Output the [X, Y] coordinate of the center of the cell containing the given text.  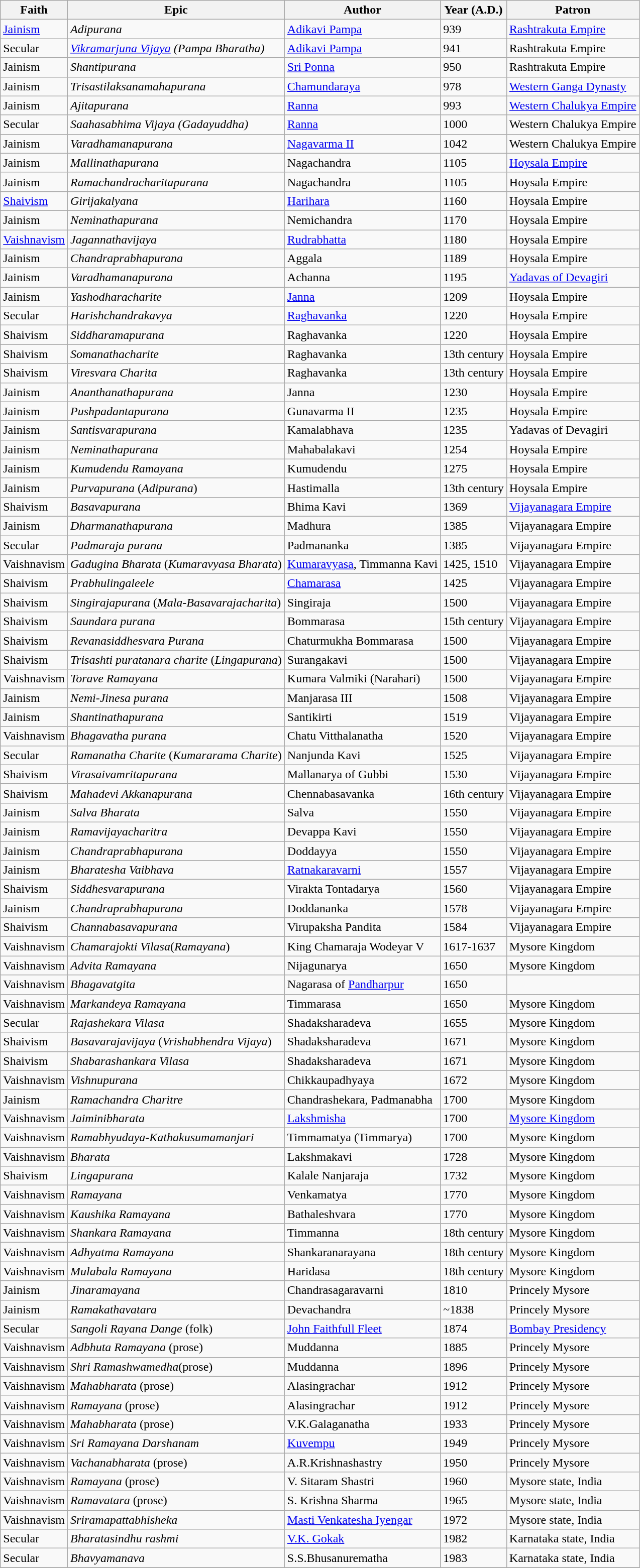
Year (A.D.) [474, 10]
Shri Ramashwamedha(prose) [176, 1367]
Kaushika Ramayana [176, 1214]
Pushpadantapurana [176, 411]
Dharmanathapurana [176, 526]
Lakshmakavi [362, 1156]
Vikramarjuna Vijaya (Pampa Bharatha) [176, 48]
1230 [474, 392]
Shankara Ramayana [176, 1233]
1885 [474, 1348]
Chatu Vitthalanatha [362, 736]
Siddhesvarapurana [176, 889]
1896 [474, 1367]
Trisashti puratanara charite (Lingapurana) [176, 660]
Ananthanathapurana [176, 392]
Kuvempu [362, 1443]
Achanna [362, 278]
Rajashekara Vilasa [176, 1023]
Faith [34, 10]
1617-1637 [474, 946]
1960 [474, 1482]
Markandeya Ramayana [176, 1004]
1519 [474, 717]
~1838 [474, 1309]
Mallanarya of Gubbi [362, 774]
Virakta Tontadarya [362, 889]
Purvapurana (Adipurana) [176, 488]
1170 [474, 220]
Kumara Valmiki (Narahari) [362, 679]
Sangoli Rayana Dange (folk) [176, 1329]
993 [474, 105]
Padmaraja purana [176, 545]
1983 [474, 1558]
Madhura [362, 526]
Nanjunda Kavi [362, 755]
Doddayya [362, 851]
Hastimalla [362, 488]
1672 [474, 1080]
S. Krishna Sharma [362, 1501]
Ramachandracharitapurana [176, 182]
Bhagavatgita [176, 985]
Siddharamapurana [176, 335]
Basavapurana [176, 507]
1557 [474, 870]
Viresvara Charita [176, 373]
1578 [474, 908]
Mahabalakavi [362, 449]
Channabasavapurana [176, 927]
Aggala [362, 259]
Bharatasindhu rashmi [176, 1539]
Sri Ramayana Darshanam [176, 1443]
Nagavarma II [362, 144]
Trisastilaksanamahapurana [176, 86]
950 [474, 67]
Devachandra [362, 1309]
Santikirti [362, 717]
John Faithfull Fleet [362, 1329]
Somanathacharite [176, 354]
Epic [176, 10]
1160 [474, 201]
Bommarasa [362, 622]
Kumudendu [362, 468]
1972 [474, 1520]
1195 [474, 278]
Shantinathapurana [176, 717]
Doddananka [362, 908]
Santisvarapurana [176, 430]
1949 [474, 1443]
Ramavijayacharitra [176, 831]
Mallinathapurana [176, 163]
Girijakalyana [176, 201]
Virupaksha Pandita [362, 927]
Devappa Kavi [362, 831]
1425, 1510 [474, 564]
Western Ganga Dynasty [573, 86]
Nemi-Jinesa purana [176, 698]
Bhagavatha purana [176, 736]
Harishchandrakavya [176, 316]
1655 [474, 1023]
Adbhuta Ramayana (prose) [176, 1348]
Masti Venkatesha Iyengar [362, 1520]
Chamarasa [362, 583]
Chandrashekara, Padmanabha [362, 1099]
Kamalabhava [362, 430]
Ramanatha Charite (Kumararama Charite) [176, 755]
978 [474, 86]
Kumaravyasa, Timmanna Kavi [362, 564]
Gadugina Bharata (Kumaravyasa Bharata) [176, 564]
Ramachandra Charitre [176, 1099]
Lakshmisha [362, 1118]
Bhavyamanava [176, 1558]
1275 [474, 468]
V. Sitaram Shastri [362, 1482]
Salva Bharata [176, 812]
Prabhulingaleele [176, 583]
Advita Ramayana [176, 966]
16th century [474, 793]
Chaturmukha Bommarasa [362, 641]
Virasaivamritapurana [176, 774]
Shantipurana [176, 67]
Padmananka [362, 545]
1530 [474, 774]
1810 [474, 1290]
1584 [474, 927]
Mahadevi Akkanapurana [176, 793]
Kumudendu Ramayana [176, 468]
1189 [474, 259]
1425 [474, 583]
Venkamatya [362, 1195]
Kalale Nanjaraja [362, 1176]
Nijagunarya [362, 966]
Jinaramayana [176, 1290]
Nagarasa of Pandharpur [362, 985]
Vishnupurana [176, 1080]
Surangakavi [362, 660]
1982 [474, 1539]
S.S.Bhusanurematha [362, 1558]
1732 [474, 1176]
Harihara [362, 201]
V.K. Gokak [362, 1539]
1209 [474, 297]
Adhyatma Ramayana [176, 1252]
Saahasabhima Vijaya (Gadayuddha) [176, 125]
Patron [573, 10]
Saundara purana [176, 622]
1933 [474, 1424]
Shankaranarayana [362, 1252]
1965 [474, 1501]
Nemichandra [362, 220]
Rudrabhatta [362, 239]
Chamundaraya [362, 86]
1525 [474, 755]
Ramavatara (prose) [176, 1501]
Adipurana [176, 29]
Manjarasa III [362, 698]
1950 [474, 1463]
Mulabala Ramayana [176, 1271]
1180 [474, 239]
1508 [474, 698]
Chamarajokti Vilasa(Ramayana) [176, 946]
King Chamaraja Wodeyar V [362, 946]
1560 [474, 889]
V.K.Galaganatha [362, 1424]
Ajitapurana [176, 105]
1042 [474, 144]
Sri Ponna [362, 67]
1000 [474, 125]
Bharata [176, 1156]
Chandrasagaravarni [362, 1290]
Bharatesha Vaibhava [176, 870]
Bhima Kavi [362, 507]
Singirajapurana (Mala-Basavarajacharita) [176, 602]
Bombay Presidency [573, 1329]
Ramabhyudaya-Kathakusumamanjari [176, 1137]
Lingapurana [176, 1176]
1874 [474, 1329]
Haridasa [362, 1271]
Gunavarma II [362, 411]
Singiraja [362, 602]
Timmamatya (Timmarya) [362, 1137]
Timmanna [362, 1233]
Ramakathavatara [176, 1309]
Torave Ramayana [176, 679]
1520 [474, 736]
15th century [474, 622]
Jagannathavijaya [176, 239]
Ratnakaravarni [362, 870]
1728 [474, 1156]
941 [474, 48]
Timmarasa [362, 1004]
Bathaleshvara [362, 1214]
Yashodharacharite [176, 297]
Vachanabharata (prose) [176, 1463]
Ramayana [176, 1195]
Shabarashankara Vilasa [176, 1061]
Salva [362, 812]
1254 [474, 449]
Chennabasavanka [362, 793]
Sriramapattabhisheka [176, 1520]
Author [362, 10]
Jaiminibharata [176, 1118]
939 [474, 29]
Chikkaupadhyaya [362, 1080]
A.R.Krishnashastry [362, 1463]
1369 [474, 507]
Basavarajavijaya (Vrishabhendra Vijaya) [176, 1042]
Revanasiddhesvara Purana [176, 641]
